Identify which cell holds the provided text, then report its [x, y] central coordinate. 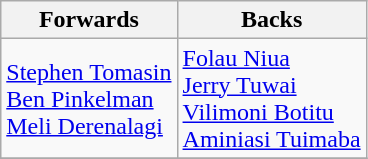
Forwards [89, 20]
Stephen Tomasin Ben Pinkelman Meli Derenalagi [89, 98]
Folau Niua Jerry Tuwai Vilimoni Botitu Aminiasi Tuimaba [272, 98]
Backs [272, 20]
